Scan for the cell matching the given text and deliver its [x, y] coordinate at center. 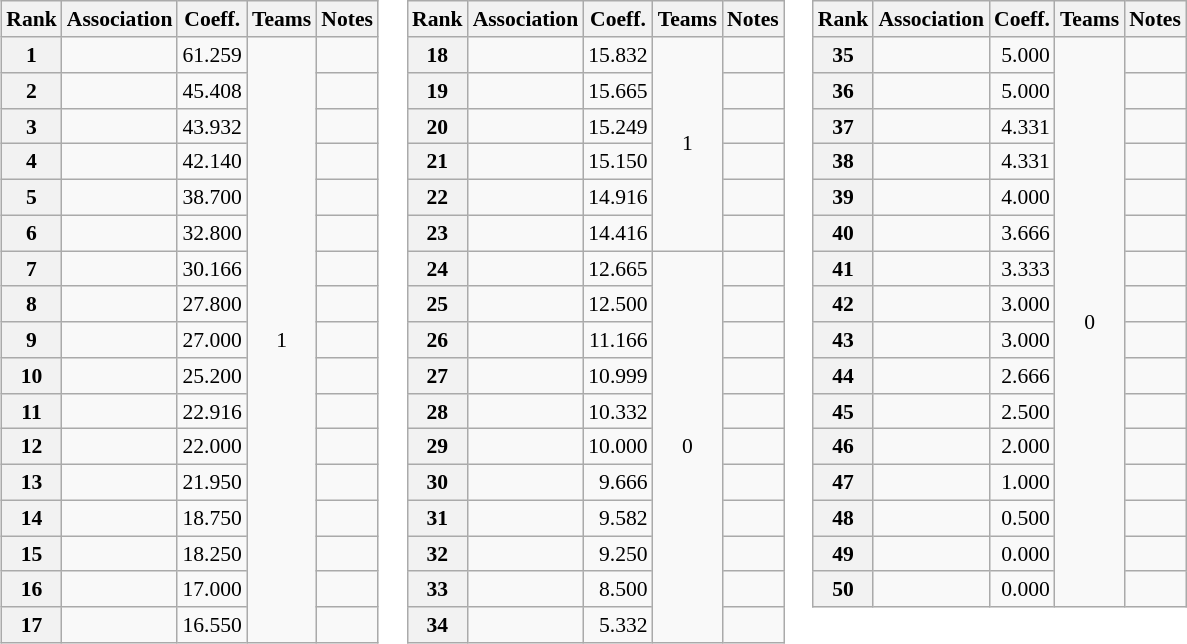
14 [32, 518]
4.000 [1022, 197]
49 [844, 554]
10.999 [618, 376]
9 [32, 340]
24 [438, 269]
32 [438, 554]
18 [438, 55]
27 [438, 376]
18.250 [212, 554]
5.332 [618, 625]
42.140 [212, 162]
45 [844, 411]
32.800 [212, 233]
10 [32, 376]
10.332 [618, 411]
11.166 [618, 340]
45.408 [212, 91]
16.550 [212, 625]
13 [32, 482]
9.666 [618, 482]
8 [32, 304]
3.333 [1022, 269]
0.500 [1022, 518]
27.000 [212, 340]
17 [32, 625]
35 [844, 55]
15 [32, 554]
30.166 [212, 269]
47 [844, 482]
6 [32, 233]
38 [844, 162]
43 [844, 340]
11 [32, 411]
22.916 [212, 411]
43.932 [212, 126]
25 [438, 304]
14.416 [618, 233]
34 [438, 625]
1.000 [1022, 482]
26 [438, 340]
3.666 [1022, 233]
61.259 [212, 55]
15.665 [618, 91]
29 [438, 447]
14.916 [618, 197]
2 [32, 91]
37 [844, 126]
2.000 [1022, 447]
21.950 [212, 482]
16 [32, 589]
17.000 [212, 589]
36 [844, 91]
39 [844, 197]
40 [844, 233]
50 [844, 589]
15.150 [618, 162]
19 [438, 91]
23 [438, 233]
48 [844, 518]
33 [438, 589]
3 [32, 126]
9.582 [618, 518]
27.800 [212, 304]
2.666 [1022, 376]
22 [438, 197]
5 [32, 197]
12 [32, 447]
30 [438, 482]
28 [438, 411]
25.200 [212, 376]
42 [844, 304]
22.000 [212, 447]
12.500 [618, 304]
15.832 [618, 55]
7 [32, 269]
9.250 [618, 554]
38.700 [212, 197]
12.665 [618, 269]
4 [32, 162]
21 [438, 162]
18.750 [212, 518]
44 [844, 376]
15.249 [618, 126]
8.500 [618, 589]
41 [844, 269]
20 [438, 126]
46 [844, 447]
10.000 [618, 447]
2.500 [1022, 411]
31 [438, 518]
